Find where the given text appears and provide that cell's center as [X, Y] coordinate. 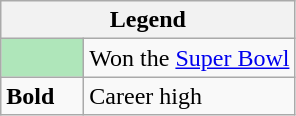
Career high [190, 96]
Won the Super Bowl [190, 58]
Bold [42, 96]
Legend [148, 20]
